Locate the cell with the specified text and output its [x, y] center coordinate. 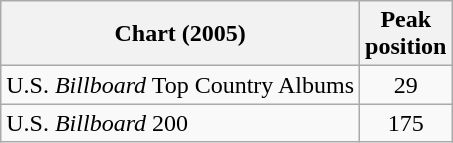
U.S. Billboard 200 [180, 123]
175 [406, 123]
Chart (2005) [180, 34]
29 [406, 85]
Peakposition [406, 34]
U.S. Billboard Top Country Albums [180, 85]
